Pinpoint the cell where the given text exists, returning its [x, y] midpoint coordinate. 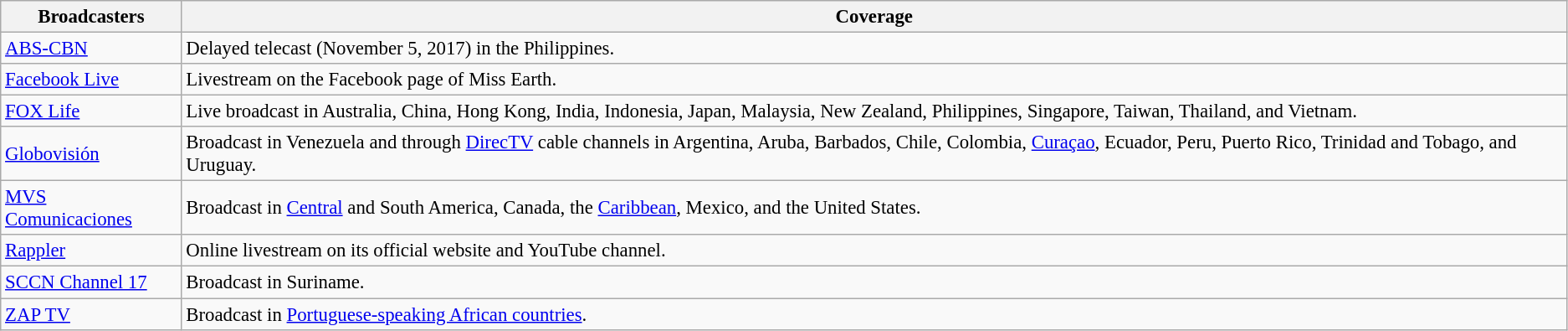
FOX Life [91, 111]
MVS Comunicaciones [91, 208]
Delayed telecast (November 5, 2017) in the Philippines. [874, 49]
Broadcasters [91, 17]
Broadcast in Central and South America, Canada, the Caribbean, Mexico, and the United States. [874, 208]
Coverage [874, 17]
Globovisión [91, 154]
Broadcast in Suriname. [874, 282]
Livestream on the Facebook page of Miss Earth. [874, 80]
Facebook Live [91, 80]
ABS-CBN [91, 49]
Broadcast in Portuguese-speaking African countries. [874, 314]
Live broadcast in Australia, China, Hong Kong, India, Indonesia, Japan, Malaysia, New Zealand, Philippines, Singapore, Taiwan, Thailand, and Vietnam. [874, 111]
SCCN Channel 17 [91, 282]
Online livestream on its official website and YouTube channel. [874, 251]
ZAP TV [91, 314]
Rappler [91, 251]
